For the text-containing cell, return its midpoint in [x, y] coordinate format. 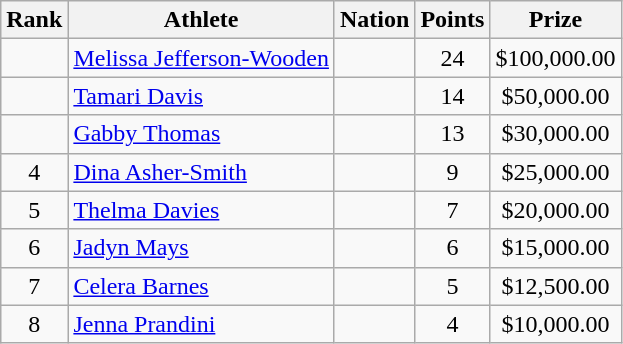
Celera Barnes [202, 286]
Jenna Prandini [202, 324]
14 [452, 96]
Dina Asher-Smith [202, 172]
$12,500.00 [556, 286]
13 [452, 134]
Tamari Davis [202, 96]
$15,000.00 [556, 248]
Points [452, 20]
Prize [556, 20]
$100,000.00 [556, 58]
$20,000.00 [556, 210]
8 [34, 324]
Gabby Thomas [202, 134]
$25,000.00 [556, 172]
$50,000.00 [556, 96]
9 [452, 172]
$10,000.00 [556, 324]
Rank [34, 20]
24 [452, 58]
Athlete [202, 20]
Nation [374, 20]
Jadyn Mays [202, 248]
$30,000.00 [556, 134]
Melissa Jefferson-Wooden [202, 58]
Thelma Davies [202, 210]
